For the text-containing cell, return its midpoint in (X, Y) coordinate format. 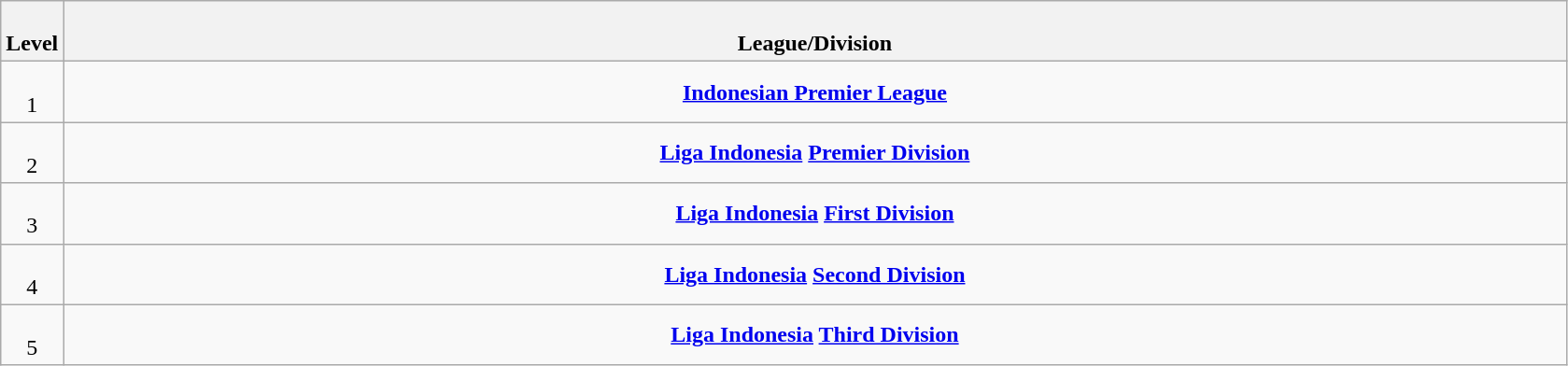
Level (32, 32)
League/Division (814, 32)
1 (32, 91)
Liga Indonesia Premier Division (814, 153)
Indonesian Premier League (814, 91)
3 (32, 213)
4 (32, 274)
5 (32, 334)
Liga Indonesia First Division (814, 213)
Liga Indonesia Third Division (814, 334)
2 (32, 153)
Liga Indonesia Second Division (814, 274)
